Pinpoint the cell where the given text exists, returning its [X, Y] midpoint coordinate. 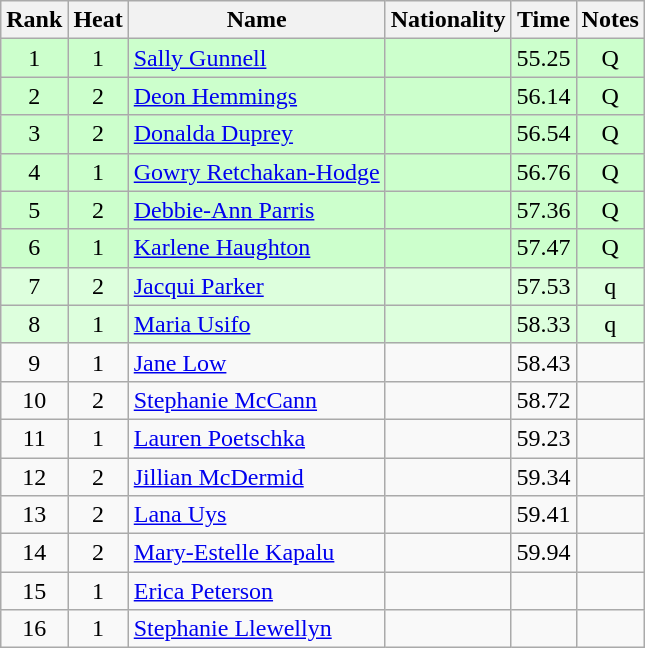
Mary-Estelle Kapalu [256, 553]
6 [34, 248]
Jane Low [256, 362]
10 [34, 400]
Name [256, 20]
Time [544, 20]
Sally Gunnell [256, 58]
14 [34, 553]
7 [34, 286]
Nationality [448, 20]
12 [34, 477]
Stephanie McCann [256, 400]
8 [34, 324]
59.34 [544, 477]
Karlene Haughton [256, 248]
58.43 [544, 362]
56.14 [544, 96]
Lauren Poetschka [256, 438]
58.33 [544, 324]
15 [34, 591]
11 [34, 438]
Gowry Retchakan-Hodge [256, 172]
Lana Uys [256, 515]
59.94 [544, 553]
13 [34, 515]
Heat [98, 20]
Rank [34, 20]
Deon Hemmings [256, 96]
58.72 [544, 400]
59.41 [544, 515]
Maria Usifo [256, 324]
56.54 [544, 134]
9 [34, 362]
3 [34, 134]
Erica Peterson [256, 591]
Notes [610, 20]
Stephanie Llewellyn [256, 629]
Debbie-Ann Parris [256, 210]
Jillian McDermid [256, 477]
5 [34, 210]
57.36 [544, 210]
57.53 [544, 286]
55.25 [544, 58]
Donalda Duprey [256, 134]
Jacqui Parker [256, 286]
16 [34, 629]
59.23 [544, 438]
57.47 [544, 248]
56.76 [544, 172]
4 [34, 172]
